Pinpoint the cell where the given text exists, returning its [X, Y] midpoint coordinate. 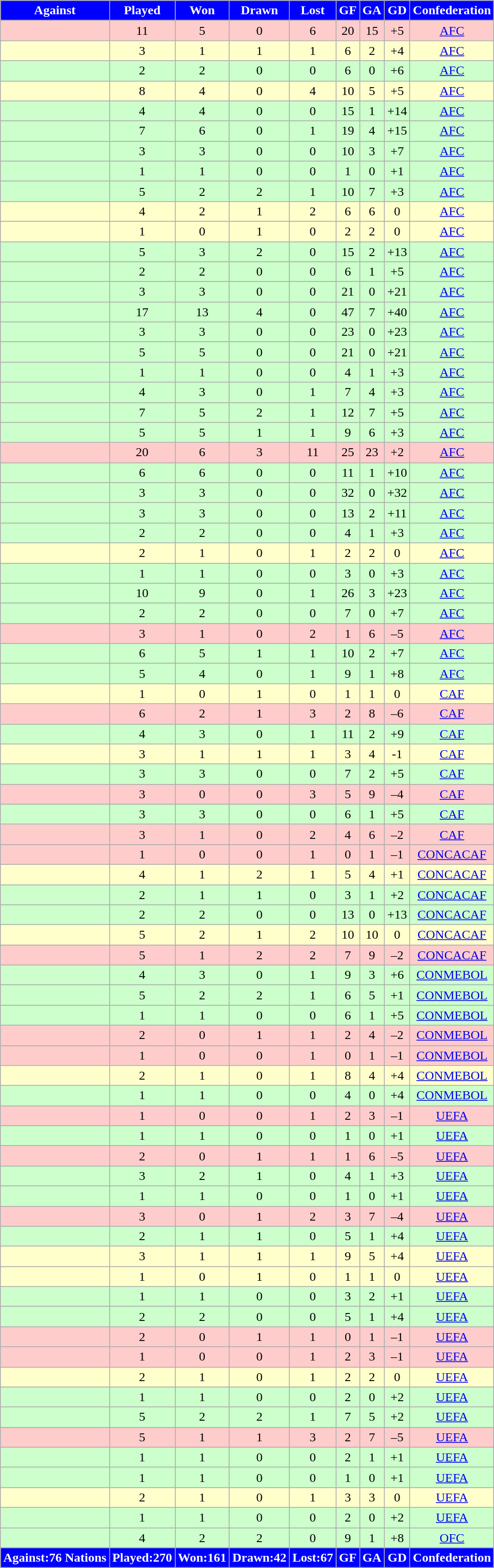
Against [55, 11]
47 [348, 312]
26 [348, 593]
12 [348, 412]
–6 [397, 714]
+9 [397, 734]
+32 [397, 493]
+40 [397, 312]
Lost [312, 11]
Drawn [260, 11]
+15 [397, 131]
Played [142, 11]
Lost:67 [312, 1558]
+14 [397, 111]
32 [348, 493]
Drawn:42 [260, 1558]
Won:161 [203, 1558]
17 [142, 312]
OFC [452, 1538]
Against:76 Nations [55, 1558]
Won [203, 11]
25 [348, 452]
+11 [397, 513]
19 [348, 131]
+10 [397, 473]
-1 [397, 754]
Played:270 [142, 1558]
